Return the (x, y) coordinate for the center point of the cell that contains the specified text.  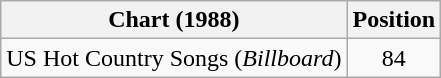
Position (394, 20)
US Hot Country Songs (Billboard) (174, 58)
84 (394, 58)
Chart (1988) (174, 20)
